Pinpoint the cell where the given text exists, returning its (x, y) midpoint coordinate. 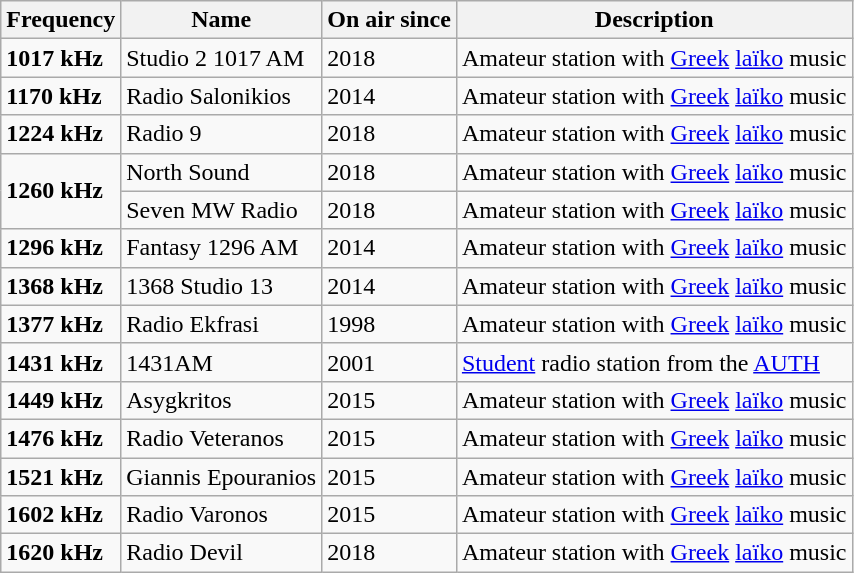
1296 kHz (61, 248)
Studio 2 1017 AM (222, 58)
1602 kHz (61, 515)
On air since (390, 20)
Giannis Epouranios (222, 477)
1476 kHz (61, 438)
Radio Devil (222, 553)
Name (222, 20)
1224 kHz (61, 134)
Seven MW Radio (222, 210)
1431 kHz (61, 362)
Radio Salonikios (222, 96)
Fantasy 1296 AM (222, 248)
1521 kHz (61, 477)
Radio Varonos (222, 515)
1998 (390, 324)
Frequency (61, 20)
1449 kHz (61, 400)
Student radio station from the AUTH (654, 362)
1368 kHz (61, 286)
1368 Studio 13 (222, 286)
1260 kHz (61, 191)
1017 kHz (61, 58)
1620 kHz (61, 553)
1431AM (222, 362)
1377 kHz (61, 324)
Radio 9 (222, 134)
Description (654, 20)
Asygkritos (222, 400)
1170 kHz (61, 96)
Radio Ekfrasi (222, 324)
North Sound (222, 172)
Radio Veteranos (222, 438)
2001 (390, 362)
